Search for the cell housing the specified text and yield its (x, y) center coordinate. 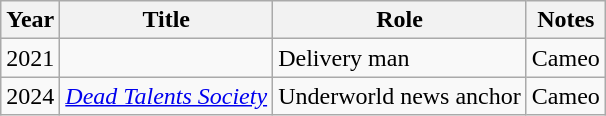
Title (166, 20)
2021 (30, 58)
Underworld news anchor (400, 96)
Year (30, 20)
2024 (30, 96)
Delivery man (400, 58)
Role (400, 20)
Notes (566, 20)
Dead Talents Society (166, 96)
